Extract the [x, y] coordinate from the center of the cell holding the provided text.  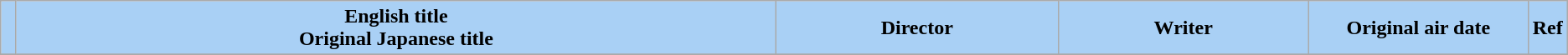
Original air date [1418, 28]
Ref [1548, 28]
Writer [1183, 28]
Director [916, 28]
English title Original Japanese title [395, 28]
